Provide the (x, y) coordinate of the cell's center where the given text is located.  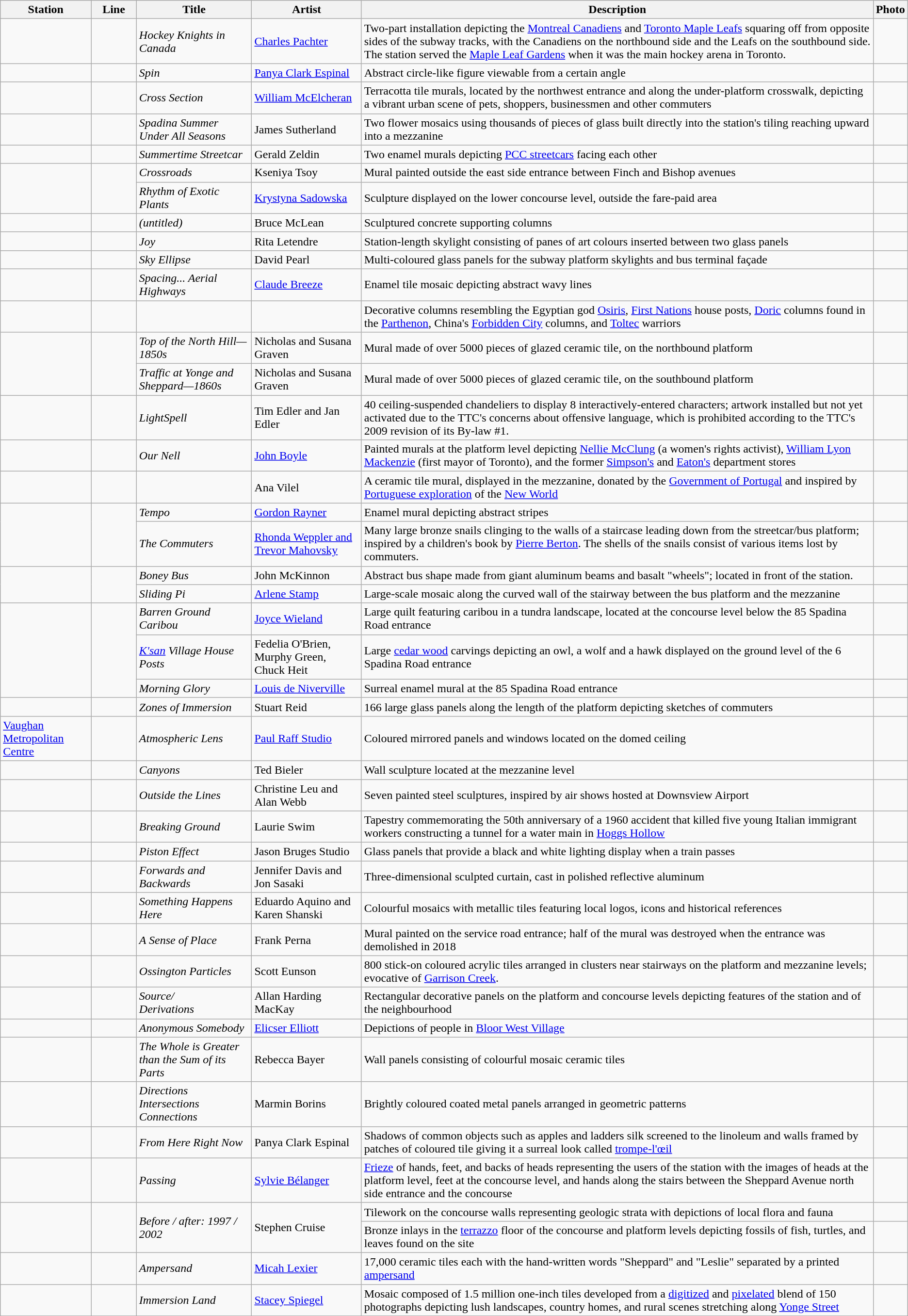
Three-dimensional sculpted curtain, cast in polished reflective aluminum (617, 877)
Micah Lexier (307, 1268)
Our Nell (194, 456)
Station (46, 10)
Joyce Wieland (307, 619)
Source/Derivations (194, 1003)
A ceramic tile mural, displayed in the mezzanine, donated by the Government of Portugal and inspired by Portuguese exploration of the New World (617, 487)
Enamel tile mosaic depicting abstract wavy lines (617, 284)
Station-length skylight consisting of panes of art colours inserted between two glass panels (617, 241)
Ana Vilel (307, 487)
Tempo (194, 512)
Artist (307, 10)
Spin (194, 73)
Frank Perna (307, 940)
Description (617, 10)
Coloured mirrored panels and windows located on the domed ceiling (617, 738)
Krystyna Sadowska (307, 198)
Kseniya Tsoy (307, 173)
Marmin Borins (307, 1104)
Christine Leu and Alan Webb (307, 795)
LightSpell (194, 418)
Abstract circle-like figure viewable from a certain angle (617, 73)
Outside the Lines (194, 795)
Before / after: 1997 / 2002 (194, 1227)
Sky Ellipse (194, 260)
Joy (194, 241)
Canyons (194, 770)
Large-scale mosaic along the curved wall of the stairway between the bus platform and the mezzanine (617, 594)
Sylvie Bélanger (307, 1180)
Surreal enamel mural at the 85 Spadina Road entrance (617, 688)
David Pearl (307, 260)
17,000 ceramic tiles each with the hand-written words "Sheppard" and "Leslie" separated by a printed ampersand (617, 1268)
Mural painted outside the east side entrance between Finch and Bishop avenues (617, 173)
Claude Breeze (307, 284)
Two flower mosaics using thousands of pieces of glass built directly into the station's tiling reaching upward into a mezzanine (617, 129)
A Sense of Place (194, 940)
Paul Raff Studio (307, 738)
Louis de Niverville (307, 688)
Rebecca Bayer (307, 1059)
Cross Section (194, 98)
Wall sculpture located at the mezzanine level (617, 770)
Vaughan Metropolitan Centre (46, 738)
Breaking Ground (194, 827)
Gordon Rayner (307, 512)
The Whole is Greater than the Sum of its Parts (194, 1059)
Rhythm of Exotic Plants (194, 198)
Passing (194, 1180)
Two enamel murals depicting PCC streetcars facing each other (617, 154)
James Sutherland (307, 129)
Mural made of over 5000 pieces of glazed ceramic tile, on the southbound platform (617, 379)
Zones of Immersion (194, 707)
Brightly coloured coated metal panels arranged in geometric patterns (617, 1104)
Tim Edler and Jan Edler (307, 418)
Enamel mural depicting abstract stripes (617, 512)
Immersion Land (194, 1300)
Sliding Pi (194, 594)
Tilework on the concourse walls representing geologic strata with depictions of local flora and fauna (617, 1212)
Large quilt featuring caribou in a tundra landscape, located at the concourse level below the 85 Spadina Road entrance (617, 619)
Depictions of people in Bloor West Village (617, 1028)
Glass panels that provide a black and white lighting display when a train passes (617, 852)
Wall panels consisting of colourful mosaic ceramic tiles (617, 1059)
Anonymous Somebody (194, 1028)
Forwards and Backwards (194, 877)
166 large glass panels along the length of the platform depicting sketches of commuters (617, 707)
Barren Ground Caribou (194, 619)
Boney Bus (194, 575)
Rita Letendre (307, 241)
Photo (891, 10)
Stuart Reid (307, 707)
Abstract bus shape made from giant aluminum beams and basalt "wheels"; located in front of the station. (617, 575)
Charles Pachter (307, 41)
Jason Bruges Studio (307, 852)
Rectangular decorative panels on the platform and concourse levels depicting features of the station and of the neighbourhood (617, 1003)
Scott Eunson (307, 971)
800 stick-on coloured acrylic tiles arranged in clusters near stairways on the platform and mezzanine levels; evocative of Garrison Creek. (617, 971)
Spadina Summer Under All Seasons (194, 129)
Summertime Streetcar (194, 154)
Title (194, 10)
The Commuters (194, 544)
Fedelia O'Brien, Murphy Green, Chuck Heit (307, 657)
Eduardo Aquino and Karen Shanski (307, 908)
Mural painted on the service road entrance; half of the mural was destroyed when the entrance was demolished in 2018 (617, 940)
Sculpture displayed on the lower concourse level, outside the fare-paid area (617, 198)
Bronze inlays in the terrazzo floor of the concourse and platform levels depicting fossils of fish, turtles, and leaves found on the site (617, 1237)
Multi-coloured glass panels for the subway platform skylights and bus terminal façade (617, 260)
Ampersand (194, 1268)
Seven painted steel sculptures, inspired by air shows hosted at Downsview Airport (617, 795)
Something Happens Here (194, 908)
Crossroads (194, 173)
Jennifer Davis and Jon Sasaki (307, 877)
K'san Village House Posts (194, 657)
Gerald Zeldin (307, 154)
Directions Intersections Connections (194, 1104)
Elicser Elliott (307, 1028)
(untitled) (194, 223)
Spacing... Aerial Highways (194, 284)
Sculptured concrete supporting columns (617, 223)
Arlene Stamp (307, 594)
Mural made of over 5000 pieces of glazed ceramic tile, on the northbound platform (617, 348)
Ted Bieler (307, 770)
John Boyle (307, 456)
Atmospheric Lens (194, 738)
Line (114, 10)
Morning Glory (194, 688)
John McKinnon (307, 575)
Stacey Spiegel (307, 1300)
Traffic at Yonge and Sheppard—1860s (194, 379)
William McElcheran (307, 98)
Top of the North Hill—1850s (194, 348)
Large cedar wood carvings depicting an owl, a wolf and a hawk displayed on the ground level of the 6 Spadina Road entrance (617, 657)
Ossington Particles (194, 971)
Rhonda Weppler and Trevor Mahovsky (307, 544)
From Here Right Now (194, 1142)
Stephen Cruise (307, 1227)
Colourful mosaics with metallic tiles featuring local logos, icons and historical references (617, 908)
Hockey Knights in Canada (194, 41)
Laurie Swim (307, 827)
Allan Harding MacKay (307, 1003)
Bruce McLean (307, 223)
Piston Effect (194, 852)
